Return (x, y) of the center of cell containing provided text 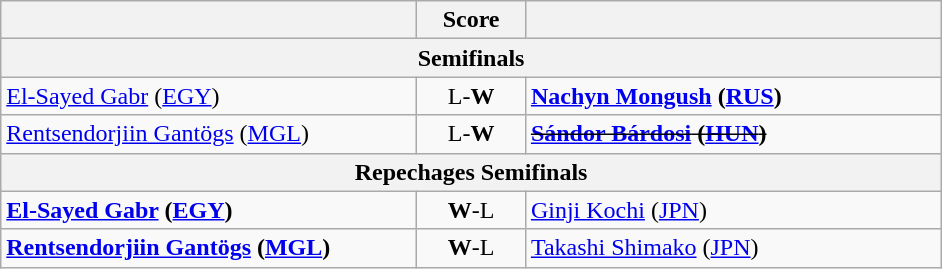
Nachyn Mongush (RUS) (733, 96)
Repechages Semifinals (472, 172)
Score (472, 20)
Semifinals (472, 58)
Takashi Shimako (JPN) (733, 248)
Ginji Kochi (JPN) (733, 210)
Sándor Bárdosi (HUN) (733, 134)
